Determine the (x, y) coordinate at the center of the cell enclosing the given text.  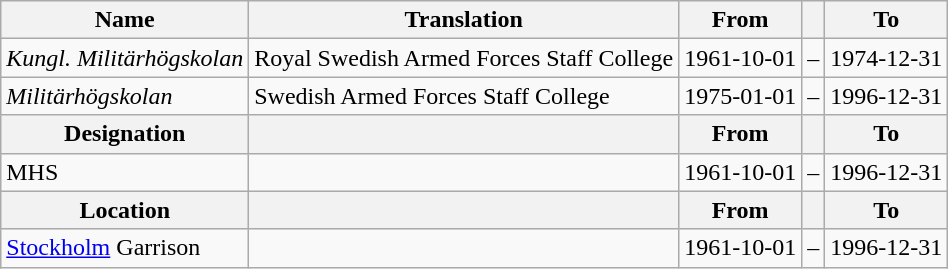
Kungl. Militärhögskolan (125, 58)
Translation (464, 20)
Royal Swedish Armed Forces Staff College (464, 58)
Name (125, 20)
Militärhögskolan (125, 96)
1975-01-01 (740, 96)
1974-12-31 (886, 58)
MHS (125, 172)
Swedish Armed Forces Staff College (464, 96)
Location (125, 210)
Stockholm Garrison (125, 248)
Designation (125, 134)
